Extract the [x, y] coordinate from the center of the cell holding the provided text.  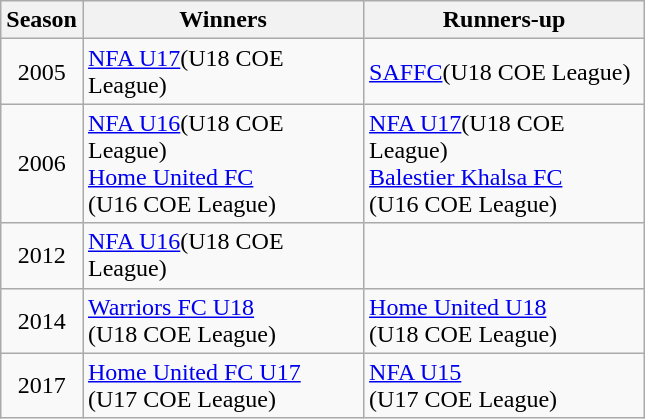
2014 [42, 320]
NFA U16(U18 COE League) [222, 256]
NFA U17(U18 COE League) Balestier Khalsa FC(U16 COE League) [504, 164]
SAFFC(U18 COE League) [504, 72]
2006 [42, 164]
Home United FC U17(U17 COE League) [222, 386]
Winners [222, 20]
Warriors FC U18(U18 COE League) [222, 320]
2017 [42, 386]
NFA U17(U18 COE League) [222, 72]
NFA U15(U17 COE League) [504, 386]
2012 [42, 256]
Home United U18(U18 COE League) [504, 320]
2005 [42, 72]
NFA U16(U18 COE League) Home United FC(U16 COE League) [222, 164]
Season [42, 20]
Runners-up [504, 20]
